Identify which cell holds the provided text, then report its [x, y] central coordinate. 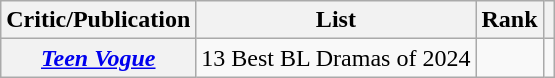
13 Best BL Dramas of 2024 [336, 58]
List [336, 20]
Teen Vogue [98, 58]
Critic/Publication [98, 20]
Rank [510, 20]
